Provide the [x, y] coordinate of the cell's center where the given text is located.  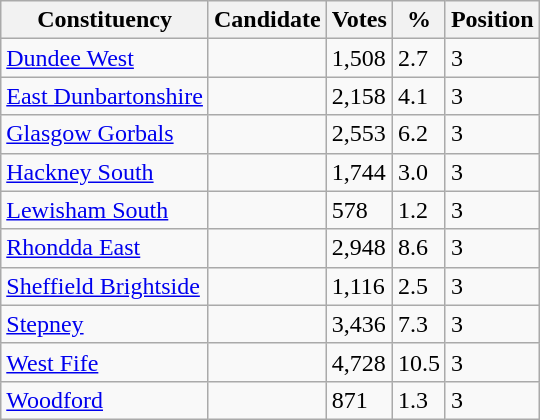
1.2 [418, 210]
Candidate [267, 20]
Rhondda East [105, 248]
Stepney [105, 324]
1,116 [359, 286]
10.5 [418, 362]
3.0 [418, 172]
3,436 [359, 324]
1.3 [418, 400]
Glasgow Gorbals [105, 134]
% [418, 20]
2,158 [359, 96]
Dundee West [105, 58]
2.5 [418, 286]
871 [359, 400]
Woodford [105, 400]
4.1 [418, 96]
West Fife [105, 362]
Lewisham South [105, 210]
578 [359, 210]
1,744 [359, 172]
1,508 [359, 58]
6.2 [418, 134]
Constituency [105, 20]
2,948 [359, 248]
Hackney South [105, 172]
7.3 [418, 324]
2,553 [359, 134]
2.7 [418, 58]
Votes [359, 20]
Sheffield Brightside [105, 286]
4,728 [359, 362]
Position [492, 20]
East Dunbartonshire [105, 96]
8.6 [418, 248]
